Scan for the cell matching the given text and deliver its (x, y) coordinate at center. 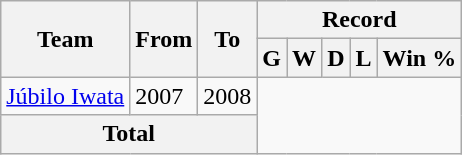
D (336, 58)
2007 (164, 96)
Record (360, 20)
Total (129, 134)
Team (66, 39)
G (272, 58)
W (304, 58)
From (164, 39)
L (364, 58)
2008 (228, 96)
To (228, 39)
Júbilo Iwata (66, 96)
Win % (420, 58)
